Return [X, Y] of the center of cell containing provided text 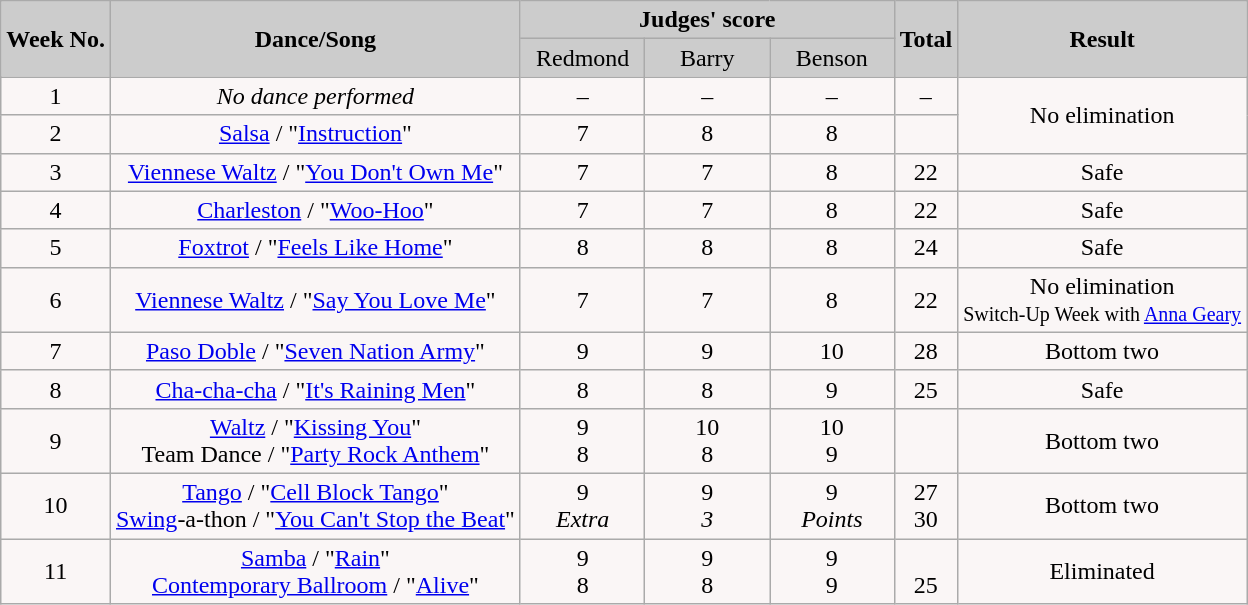
9Points [832, 506]
Waltz / "Kissing You"Team Dance / "Party Rock Anthem" [315, 440]
Eliminated [1102, 570]
Salsa / "Instruction" [315, 134]
Judges' score [707, 20]
3 [56, 172]
Redmond [582, 58]
No eliminationSwitch-Up Week with Anna Geary [1102, 300]
No dance performed [315, 96]
Charleston / "Woo-Hoo" [315, 210]
93 [708, 506]
2 [56, 134]
1 [56, 96]
28 [926, 351]
99 [832, 570]
11 [56, 570]
109 [832, 440]
Samba / "Rain"Contemporary Ballroom / "Alive" [315, 570]
5 [56, 248]
4 [56, 210]
Benson [832, 58]
24 [926, 248]
108 [708, 440]
Result [1102, 39]
Tango / "Cell Block Tango"Swing-a-thon / "You Can't Stop the Beat" [315, 506]
Paso Doble / "Seven Nation Army" [315, 351]
2730 [926, 506]
6 [56, 300]
Viennese Waltz / "Say You Love Me" [315, 300]
Barry [708, 58]
Foxtrot / "Feels Like Home" [315, 248]
Week No. [56, 39]
9Extra [582, 506]
Cha-cha-cha / "It's Raining Men" [315, 389]
Dance/Song [315, 39]
Total [926, 39]
Viennese Waltz / "You Don't Own Me" [315, 172]
No elimination [1102, 115]
